For the text-containing cell, return its midpoint in [x, y] coordinate format. 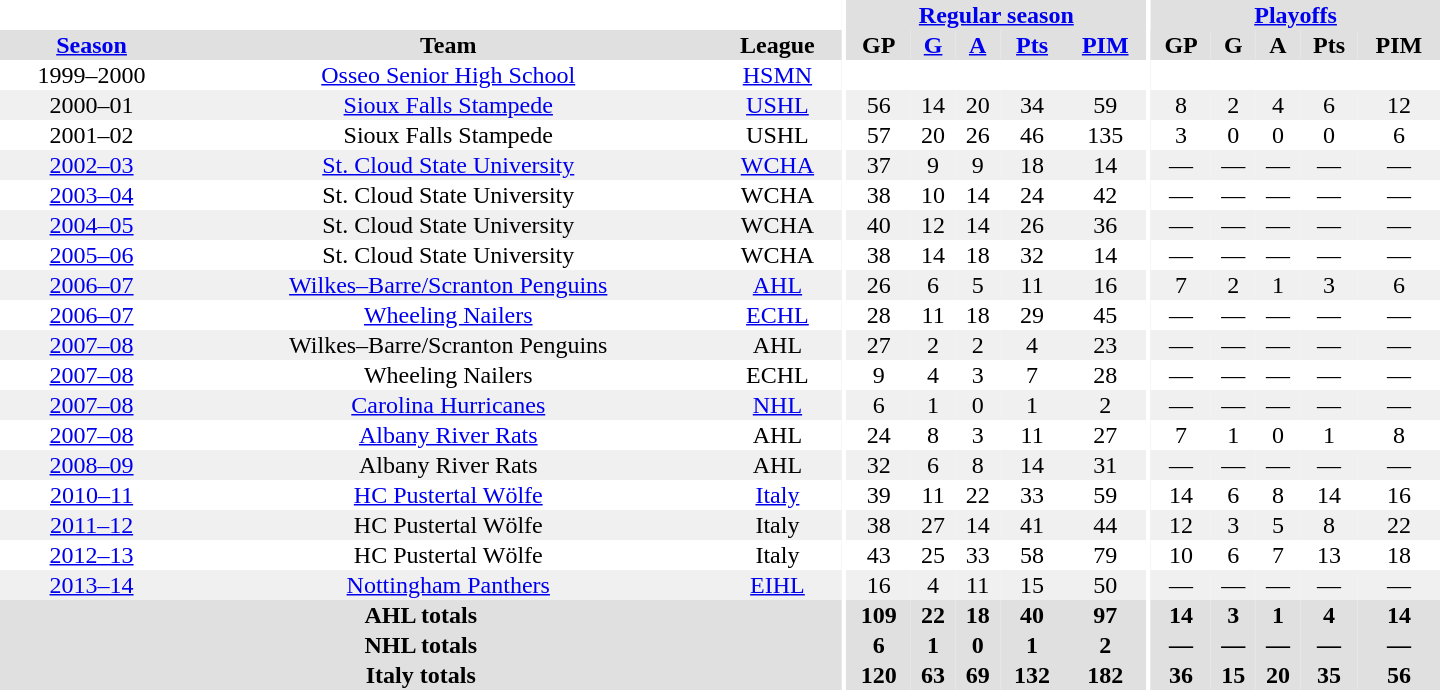
2008–09 [92, 465]
41 [1032, 525]
109 [878, 615]
79 [1105, 555]
135 [1105, 135]
44 [1105, 525]
NHL totals [421, 645]
25 [934, 555]
Season [92, 45]
120 [878, 675]
97 [1105, 615]
HSMN [777, 75]
Italy totals [421, 675]
34 [1032, 105]
2003–04 [92, 195]
132 [1032, 675]
League [777, 45]
2010–11 [92, 495]
39 [878, 495]
2000–01 [92, 105]
57 [878, 135]
29 [1032, 315]
37 [878, 165]
46 [1032, 135]
13 [1329, 555]
2011–12 [92, 525]
45 [1105, 315]
2012–13 [92, 555]
31 [1105, 465]
EIHL [777, 585]
Nottingham Panthers [448, 585]
2013–14 [92, 585]
Team [448, 45]
2005–06 [92, 255]
63 [934, 675]
50 [1105, 585]
23 [1105, 345]
58 [1032, 555]
Osseo Senior High School [448, 75]
2001–02 [92, 135]
Playoffs [1296, 15]
182 [1105, 675]
Carolina Hurricanes [448, 405]
Regular season [996, 15]
42 [1105, 195]
43 [878, 555]
2004–05 [92, 225]
NHL [777, 405]
35 [1329, 675]
2002–03 [92, 165]
AHL totals [421, 615]
69 [978, 675]
1999–2000 [92, 75]
